Return the [X, Y] coordinate for the center point of the cell that contains the specified text.  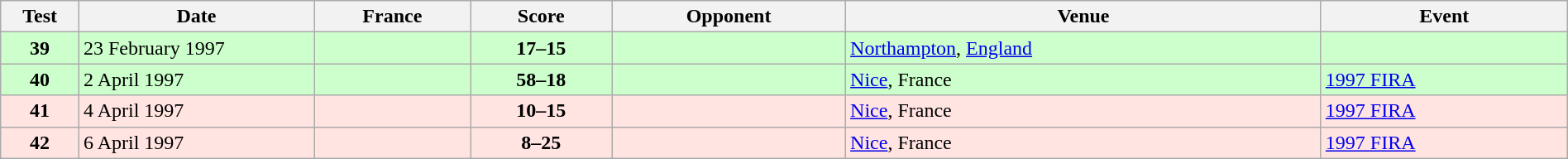
42 [40, 142]
41 [40, 111]
23 February 1997 [196, 48]
10–15 [541, 111]
France [392, 17]
Opponent [729, 17]
Venue [1083, 17]
Event [1444, 17]
39 [40, 48]
58–18 [541, 79]
6 April 1997 [196, 142]
2 April 1997 [196, 79]
4 April 1997 [196, 111]
Northampton, England [1083, 48]
40 [40, 79]
Date [196, 17]
8–25 [541, 142]
Test [40, 17]
Score [541, 17]
17–15 [541, 48]
